Provide the (x, y) coordinate of the cell's center where the given text is located.  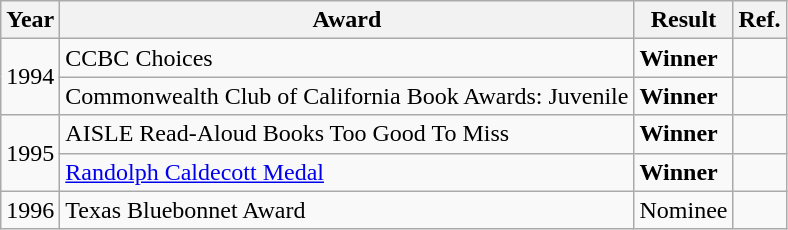
Nominee (684, 210)
AISLE Read-Aloud Books Too Good To Miss (347, 134)
Texas Bluebonnet Award (347, 210)
Result (684, 20)
Commonwealth Club of California Book Awards: Juvenile (347, 96)
Randolph Caldecott Medal (347, 172)
1994 (30, 77)
Ref. (760, 20)
1996 (30, 210)
Award (347, 20)
Year (30, 20)
1995 (30, 153)
CCBC Choices (347, 58)
